Provide the (X, Y) coordinate of the cell's center where the given text is located.  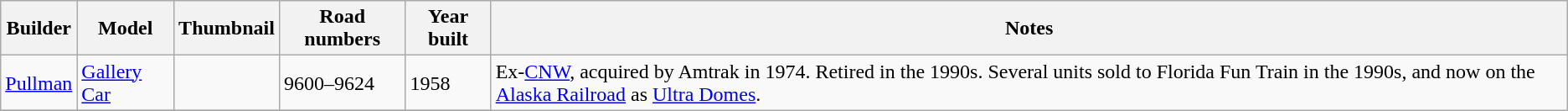
Year built (448, 29)
Notes (1029, 29)
Thumbnail (227, 29)
1958 (448, 82)
Pullman (39, 82)
Road numbers (342, 29)
Model (126, 29)
Builder (39, 29)
9600–9624 (342, 82)
Gallery Car (126, 82)
